Scan for the cell matching the given text and deliver its [x, y] coordinate at center. 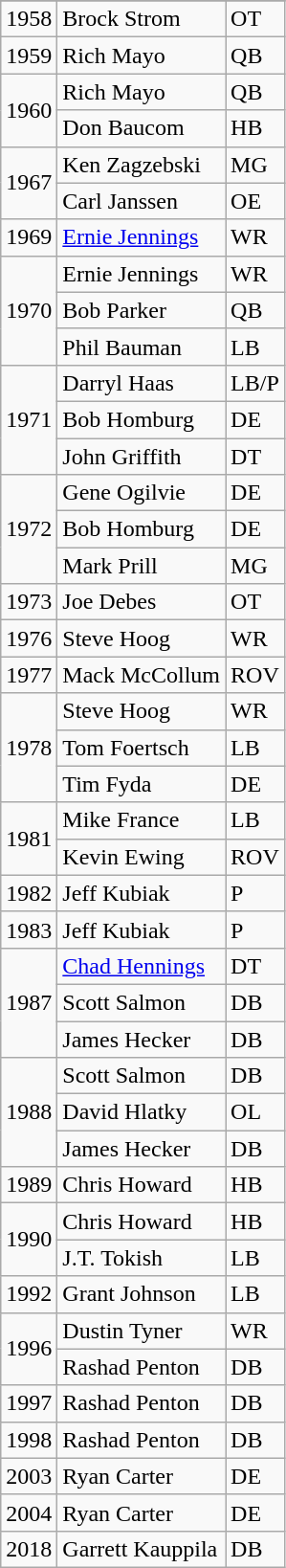
1969 [29, 237]
Mack McCollum [142, 675]
Carl Janssen [142, 201]
Dustin Tyner [142, 1331]
1990 [29, 1240]
Mike France [142, 820]
1972 [29, 529]
1978 [29, 748]
1970 [29, 310]
Brock Strom [142, 19]
OE [255, 201]
Ken Zagzebski [142, 165]
1983 [29, 930]
LB/P [255, 383]
John Griffith [142, 457]
Darryl Haas [142, 383]
Mark Prill [142, 566]
1976 [29, 638]
1967 [29, 183]
OL [255, 1112]
Tom Foertsch [142, 748]
J.T. Tokish [142, 1258]
Phil Bauman [142, 347]
1998 [29, 1440]
Tim Fyda [142, 784]
Bob Parker [142, 310]
1958 [29, 19]
Garrett Kauppila [142, 1549]
1992 [29, 1294]
1997 [29, 1403]
1982 [29, 893]
1987 [29, 1002]
1971 [29, 419]
Don Baucom [142, 128]
Chad Hennings [142, 966]
1981 [29, 839]
1959 [29, 56]
Kevin Ewing [142, 857]
2018 [29, 1549]
1960 [29, 110]
Gene Ogilvie [142, 493]
1988 [29, 1112]
David Hlatky [142, 1112]
1977 [29, 675]
Joe Debes [142, 602]
2003 [29, 1476]
1996 [29, 1349]
Grant Johnson [142, 1294]
1973 [29, 602]
1989 [29, 1185]
2004 [29, 1512]
